Return the (X, Y) coordinate for the center point of the cell that contains the specified text.  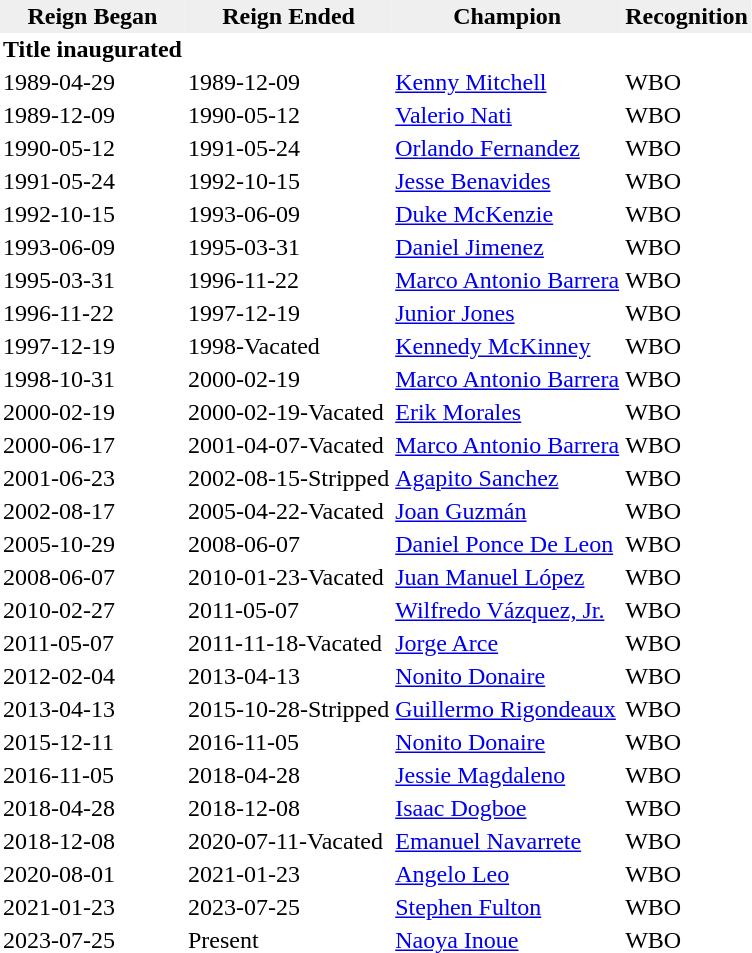
Isaac Dogboe (507, 808)
2020-07-11-Vacated (288, 842)
Daniel Jimenez (507, 248)
2002-08-17 (92, 512)
2010-02-27 (92, 610)
2002-08-15-Stripped (288, 478)
Junior Jones (507, 314)
Stephen Fulton (507, 908)
Champion (507, 16)
Jessie Magdaleno (507, 776)
Jorge Arce (507, 644)
2020-08-01 (92, 874)
Reign Ended (288, 16)
1989-04-29 (92, 82)
2001-04-07-Vacated (288, 446)
2000-02-19-Vacated (288, 412)
2005-04-22-Vacated (288, 512)
1998-Vacated (288, 346)
Jesse Benavides (507, 182)
Title inaugurated (92, 50)
Kenny Mitchell (507, 82)
2015-10-28-Stripped (288, 710)
2015-12-11 (92, 742)
Duke McKenzie (507, 214)
Guillermo Rigondeaux (507, 710)
Erik Morales (507, 412)
1998-10-31 (92, 380)
2000-06-17 (92, 446)
Recognition (686, 16)
Kennedy McKinney (507, 346)
Wilfredo Vázquez, Jr. (507, 610)
2005-10-29 (92, 544)
2012-02-04 (92, 676)
Reign Began (92, 16)
Angelo Leo (507, 874)
2010-01-23-Vacated (288, 578)
Valerio Nati (507, 116)
2023-07-25 (288, 908)
2011-11-18-Vacated (288, 644)
Daniel Ponce De Leon (507, 544)
Agapito Sanchez (507, 478)
Emanuel Navarrete (507, 842)
2001-06-23 (92, 478)
Joan Guzmán (507, 512)
Juan Manuel López (507, 578)
Orlando Fernandez (507, 148)
